Scan for the cell matching the given text and deliver its (X, Y) coordinate at center. 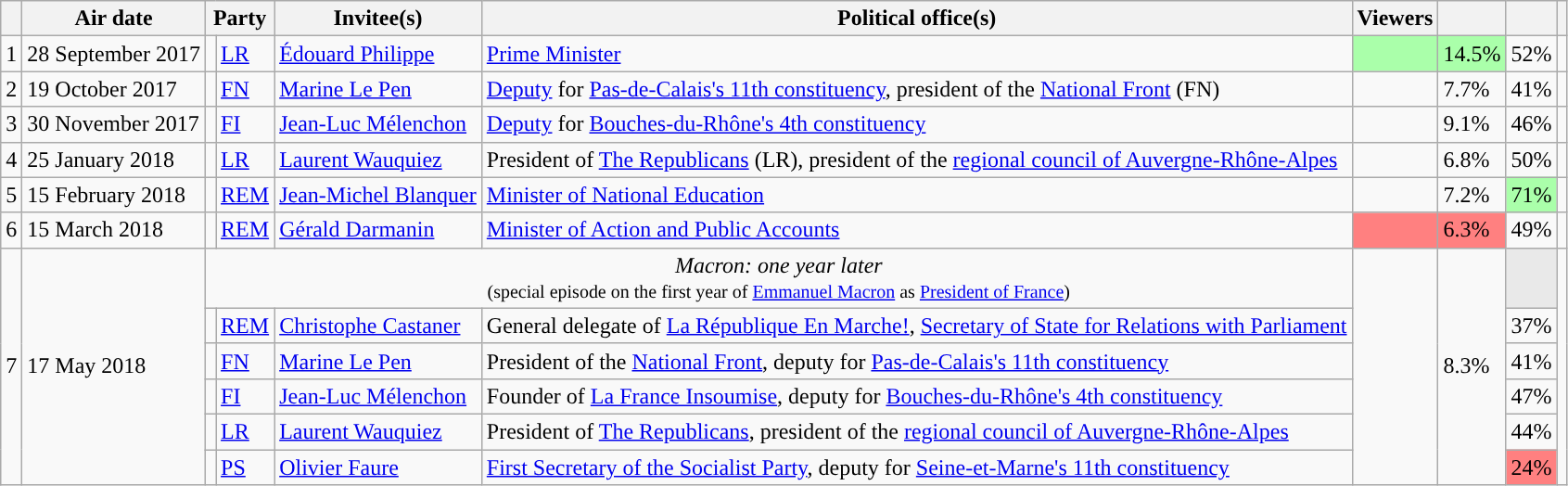
Olivier Faure (378, 467)
52% (1532, 54)
4 (11, 160)
9.1% (1472, 124)
Air date (114, 19)
Jean-Michel Blanquer (378, 195)
7.2% (1472, 195)
President of The Republicans, president of the regional council of Auvergne-Rhône-Alpes (916, 431)
1 (11, 54)
President of The Republicans (LR), president of the regional council of Auvergne-Rhône-Alpes (916, 160)
6.8% (1472, 160)
Minister of Action and Public Accounts (916, 230)
Macron: one year later(special episode on the first year of Emmanuel Macron as President of France) (779, 278)
6 (11, 230)
49% (1532, 230)
24% (1532, 467)
2 (11, 89)
8.3% (1472, 365)
General delegate of La République En Marche!, Secretary of State for Relations with Parliament (916, 326)
Édouard Philippe (378, 54)
Gérald Darmanin (378, 230)
Founder of La France Insoumise, deputy for Bouches-du-Rhône's 4th constituency (916, 396)
Political office(s) (916, 19)
President of the National Front, deputy for Pas-de-Calais's 11th constituency (916, 361)
30 November 2017 (114, 124)
28 September 2017 (114, 54)
3 (11, 124)
Invitee(s) (378, 19)
15 February 2018 (114, 195)
Deputy for Pas-de-Calais's 11th constituency, president of the National Front (FN) (916, 89)
50% (1532, 160)
71% (1532, 195)
Prime Minister (916, 54)
Christophe Castaner (378, 326)
14.5% (1472, 54)
Minister of National Education (916, 195)
47% (1532, 396)
First Secretary of the Socialist Party, deputy for Seine-et-Marne's 11th constituency (916, 467)
Deputy for Bouches-du-Rhône's 4th constituency (916, 124)
44% (1532, 431)
PS (245, 467)
7 (11, 365)
7.7% (1472, 89)
19 October 2017 (114, 89)
46% (1532, 124)
17 May 2018 (114, 365)
15 March 2018 (114, 230)
Party (240, 19)
5 (11, 195)
25 January 2018 (114, 160)
37% (1532, 326)
6.3% (1472, 230)
Viewers (1395, 19)
